Scan for the cell matching the given text and deliver its (X, Y) coordinate at center. 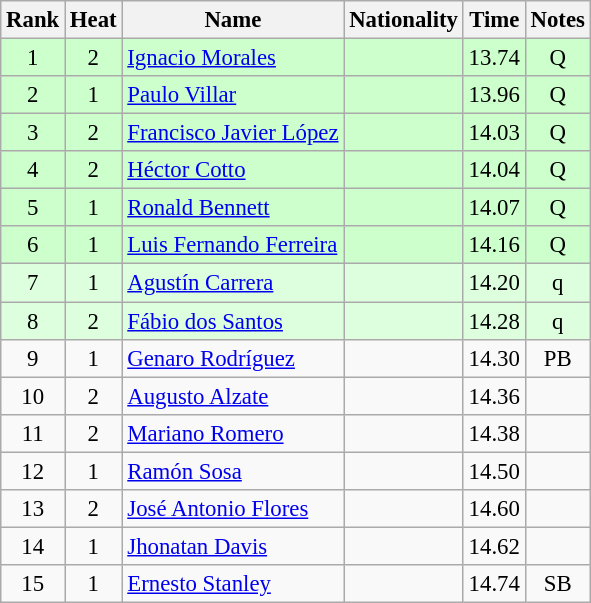
13.74 (494, 58)
Ignacio Morales (233, 58)
13.96 (494, 95)
Mariano Romero (233, 433)
Ronald Bennett (233, 208)
11 (33, 433)
Luis Fernando Ferreira (233, 245)
13 (33, 509)
14.03 (494, 133)
14.50 (494, 471)
14.62 (494, 546)
Heat (94, 20)
14.38 (494, 433)
Genaro Rodríguez (233, 358)
Fábio dos Santos (233, 321)
3 (33, 133)
14.60 (494, 509)
Francisco Javier López (233, 133)
6 (33, 245)
12 (33, 471)
Héctor Cotto (233, 170)
Augusto Alzate (233, 396)
10 (33, 396)
Ernesto Stanley (233, 584)
Name (233, 20)
Paulo Villar (233, 95)
14.28 (494, 321)
5 (33, 208)
SB (558, 584)
14.30 (494, 358)
14.04 (494, 170)
Ramón Sosa (233, 471)
8 (33, 321)
15 (33, 584)
Jhonatan Davis (233, 546)
14.16 (494, 245)
Notes (558, 20)
9 (33, 358)
14.36 (494, 396)
José Antonio Flores (233, 509)
14 (33, 546)
Agustín Carrera (233, 283)
Rank (33, 20)
14.07 (494, 208)
14.74 (494, 584)
Nationality (404, 20)
14.20 (494, 283)
4 (33, 170)
PB (558, 358)
Time (494, 20)
7 (33, 283)
